Output the [x, y] coordinate of the center of the cell containing the given text.  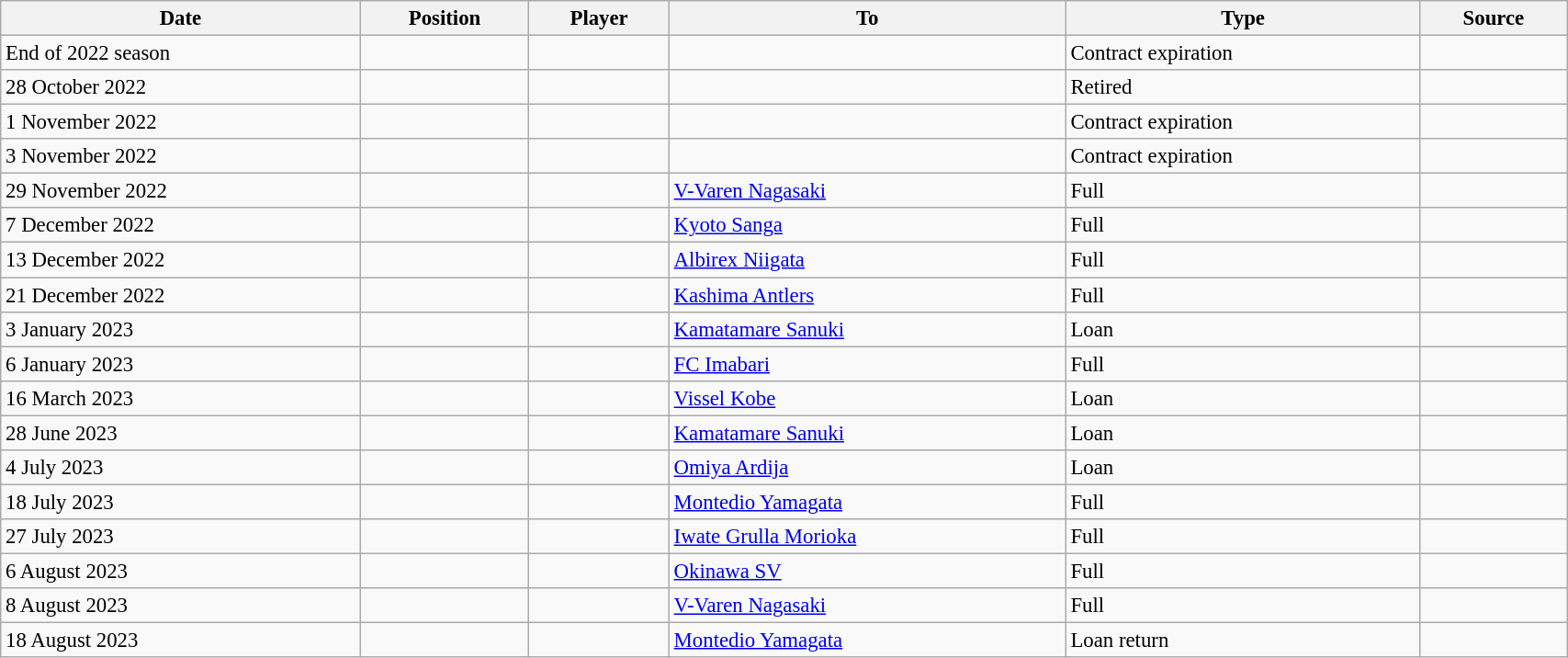
8 August 2023 [180, 606]
4 July 2023 [180, 468]
Omiya Ardija [867, 468]
Loan return [1243, 641]
Source [1494, 18]
6 January 2023 [180, 364]
To [867, 18]
3 November 2022 [180, 156]
Retired [1243, 87]
28 October 2022 [180, 87]
29 November 2022 [180, 191]
27 July 2023 [180, 537]
Kyoto Sanga [867, 225]
18 July 2023 [180, 502]
13 December 2022 [180, 260]
1 November 2022 [180, 122]
Player [599, 18]
16 March 2023 [180, 398]
Date [180, 18]
28 June 2023 [180, 433]
7 December 2022 [180, 225]
21 December 2022 [180, 295]
Okinawa SV [867, 571]
18 August 2023 [180, 641]
Albirex Niigata [867, 260]
Kashima Antlers [867, 295]
FC Imabari [867, 364]
6 August 2023 [180, 571]
Position [445, 18]
Type [1243, 18]
3 January 2023 [180, 329]
End of 2022 season [180, 53]
Iwate Grulla Morioka [867, 537]
Vissel Kobe [867, 398]
